For the text-containing cell, return its midpoint in (x, y) coordinate format. 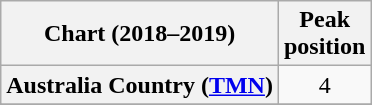
Chart (2018–2019) (140, 34)
4 (324, 85)
Peak position (324, 34)
Australia Country (TMN) (140, 85)
